Provide the (X, Y) coordinate of the cell's center where the given text is located.  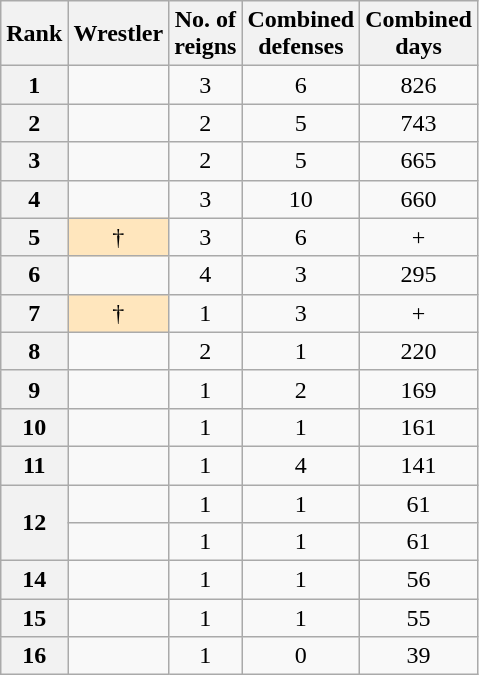
7 (34, 313)
39 (419, 656)
Rank (34, 34)
No. ofreigns (206, 34)
169 (419, 389)
743 (419, 123)
141 (419, 465)
12 (34, 522)
8 (34, 351)
16 (34, 656)
Combineddefenses (301, 34)
665 (419, 161)
55 (419, 618)
11 (34, 465)
826 (419, 85)
Combineddays (419, 34)
56 (419, 580)
15 (34, 618)
220 (419, 351)
295 (419, 275)
Wrestler (118, 34)
14 (34, 580)
0 (301, 656)
9 (34, 389)
660 (419, 199)
161 (419, 427)
